Provide the [x, y] coordinate of the cell's center where the given text is located.  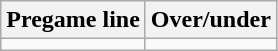
Pregame line [74, 20]
Over/under [210, 20]
